Return the (X, Y) coordinate for the center point of the cell that contains the specified text.  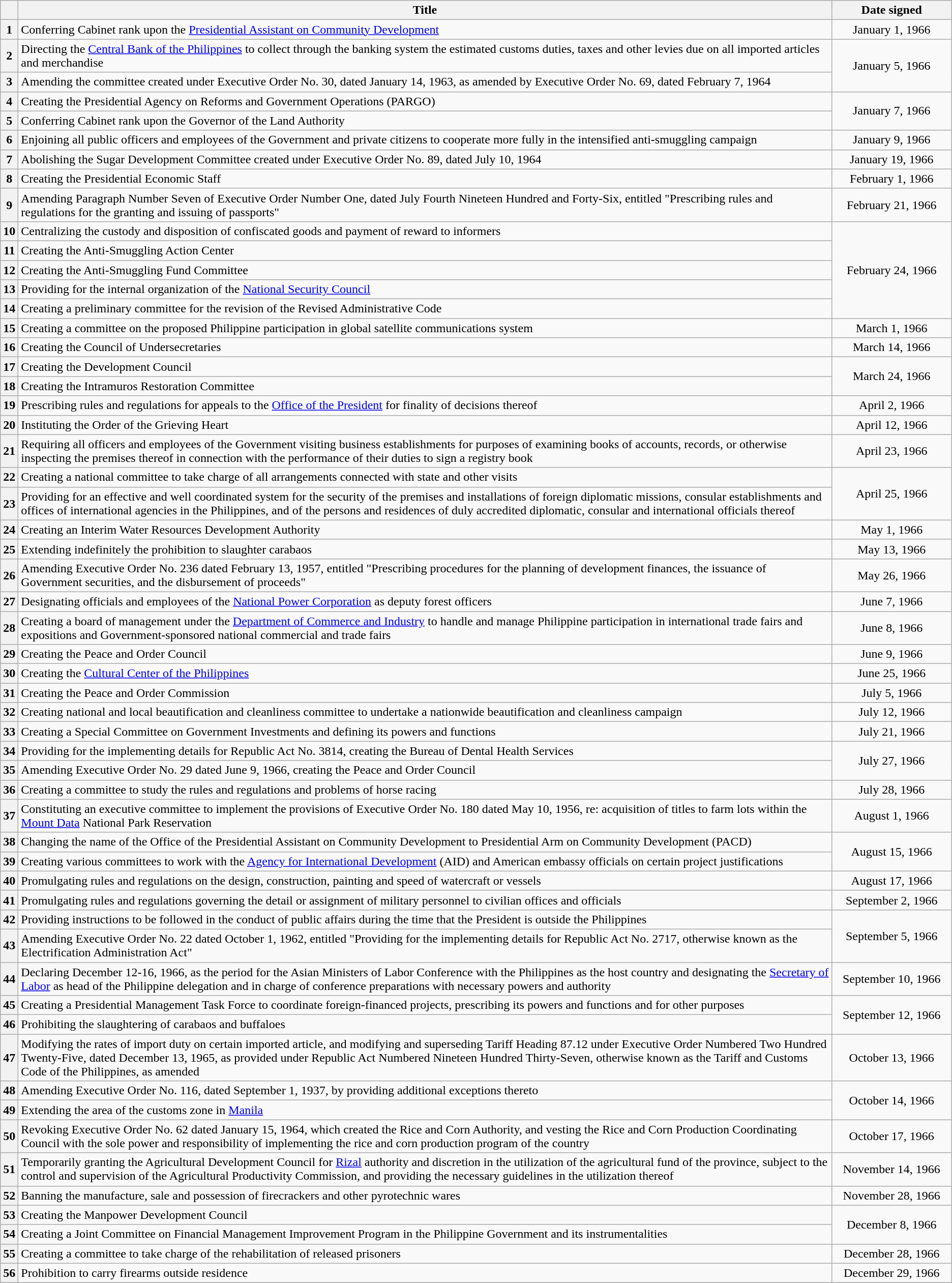
Amending Executive Order No. 116, dated September 1, 1937, by providing additional exceptions thereto (425, 1091)
9 (9, 205)
Providing for the internal organization of the National Security Council (425, 289)
April 25, 1966 (891, 493)
Creating a Presidential Management Task Force to coordinate foreign-financed projects, prescribing its powers and functions and for other purposes (425, 1005)
52 (9, 1195)
March 24, 1966 (891, 376)
Amending the committee created under Executive Order No. 30, dated January 14, 1963, as amended by Executive Order No. 69, dated February 7, 1964 (425, 82)
December 8, 1966 (891, 1224)
September 10, 1966 (891, 979)
32 (9, 712)
Providing for the implementing details for Republic Act No. 3814, creating the Bureau of Dental Health Services (425, 751)
Promulgating rules and regulations on the design, construction, painting and speed of watercraft or vessels (425, 881)
29 (9, 654)
50 (9, 1136)
October 14, 1966 (891, 1100)
January 1, 1966 (891, 30)
February 24, 1966 (891, 270)
May 13, 1966 (891, 549)
1 (9, 30)
Extending the area of the customs zone in Manila (425, 1110)
33 (9, 732)
November 28, 1966 (891, 1195)
Instituting the Order of the Grieving Heart (425, 425)
6 (9, 140)
Conferring Cabinet rank upon the Governor of the Land Authority (425, 121)
January 9, 1966 (891, 140)
2 (9, 56)
October 17, 1966 (891, 1136)
Creating a preliminary committee for the revision of the Revised Administrative Code (425, 309)
Abolishing the Sugar Development Committee created under Executive Order No. 89, dated July 10, 1964 (425, 159)
Creating the Development Council (425, 367)
5 (9, 121)
Amending Executive Order No. 29 dated June 9, 1966, creating the Peace and Order Council (425, 770)
46 (9, 1025)
54 (9, 1234)
45 (9, 1005)
Creating the Anti-Smuggling Action Center (425, 250)
Creating the Manpower Development Council (425, 1215)
February 21, 1966 (891, 205)
43 (9, 945)
Creating a Special Committee on Government Investments and defining its powers and functions (425, 732)
7 (9, 159)
Date signed (891, 10)
June 8, 1966 (891, 628)
December 28, 1966 (891, 1253)
September 2, 1966 (891, 900)
Centralizing the custody and disposition of confiscated goods and payment of reward to informers (425, 231)
26 (9, 575)
March 1, 1966 (891, 328)
12 (9, 270)
13 (9, 289)
21 (9, 451)
Creating the Anti-Smuggling Fund Committee (425, 270)
49 (9, 1110)
Creating a Joint Committee on Financial Management Improvement Program in the Philippine Government and its instrumentalities (425, 1234)
January 19, 1966 (891, 159)
Creating the Presidential Economic Staff (425, 179)
August 1, 1966 (891, 816)
Enjoining all public officers and employees of the Government and private citizens to cooperate more fully in the intensified anti-smuggling campaign (425, 140)
Creating the Peace and Order Council (425, 654)
53 (9, 1215)
February 1, 1966 (891, 179)
10 (9, 231)
Promulgating rules and regulations governing the detail or assignment of military personnel to civilian offices and officials (425, 900)
Providing instructions to be followed in the conduct of public affairs during the time that the President is outside the Philippines (425, 919)
39 (9, 861)
Creating the Peace and Order Commission (425, 693)
May 1, 1966 (891, 530)
44 (9, 979)
Creating the Presidential Agency on Reforms and Government Operations (PARGO) (425, 101)
23 (9, 504)
30 (9, 674)
Prohibition to carry firearms outside residence (425, 1273)
Conferring Cabinet rank upon the Presidential Assistant on Community Development (425, 30)
August 15, 1966 (891, 852)
November 14, 1966 (891, 1169)
July 27, 1966 (891, 761)
December 29, 1966 (891, 1273)
48 (9, 1091)
July 21, 1966 (891, 732)
April 23, 1966 (891, 451)
July 5, 1966 (891, 693)
35 (9, 770)
36 (9, 790)
14 (9, 309)
Creating a committee to study the rules and regulations and problems of horse racing (425, 790)
Creating an Interim Water Resources Development Authority (425, 530)
51 (9, 1169)
Designating officials and employees of the National Power Corporation as deputy forest officers (425, 601)
Changing the name of the Office of the Presidential Assistant on Community Development to Presidential Arm on Community Development (PACD) (425, 842)
Title (425, 10)
June 9, 1966 (891, 654)
19 (9, 405)
16 (9, 347)
January 7, 1966 (891, 111)
Prohibiting the slaughtering of carabaos and buffaloes (425, 1025)
March 14, 1966 (891, 347)
Creating a committee to take charge of the rehabilitation of released prisoners (425, 1253)
31 (9, 693)
Creating national and local beautification and cleanliness committee to undertake a nationwide beautification and cleanliness campaign (425, 712)
June 7, 1966 (891, 601)
September 5, 1966 (891, 936)
25 (9, 549)
24 (9, 530)
11 (9, 250)
4 (9, 101)
41 (9, 900)
Extending indefinitely the prohibition to slaughter carabaos (425, 549)
20 (9, 425)
June 25, 1966 (891, 674)
Prescribing rules and regulations for appeals to the Office of the President for finality of decisions thereof (425, 405)
38 (9, 842)
8 (9, 179)
April 2, 1966 (891, 405)
34 (9, 751)
July 28, 1966 (891, 790)
55 (9, 1253)
42 (9, 919)
28 (9, 628)
27 (9, 601)
15 (9, 328)
Creating the Cultural Center of the Philippines (425, 674)
40 (9, 881)
January 5, 1966 (891, 65)
August 17, 1966 (891, 881)
October 13, 1966 (891, 1058)
Creating the Intramuros Restoration Committee (425, 386)
Banning the manufacture, sale and possession of firecrackers and other pyrotechnic wares (425, 1195)
17 (9, 367)
47 (9, 1058)
July 12, 1966 (891, 712)
3 (9, 82)
May 26, 1966 (891, 575)
Creating a national committee to take charge of all arrangements connected with state and other visits (425, 477)
56 (9, 1273)
22 (9, 477)
18 (9, 386)
Creating the Council of Undersecretaries (425, 347)
Creating a committee on the proposed Philippine participation in global satellite communications system (425, 328)
April 12, 1966 (891, 425)
37 (9, 816)
September 12, 1966 (891, 1015)
